Locate the cell with the specified text and output its (X, Y) center coordinate. 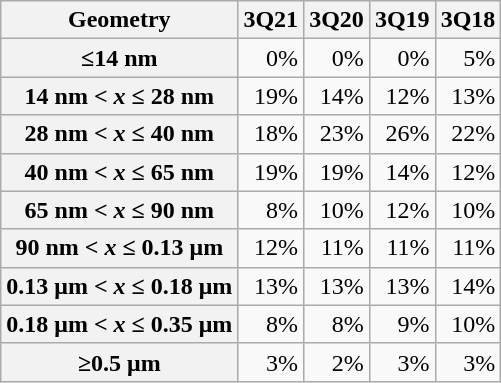
3Q18 (468, 20)
Geometry (120, 20)
26% (402, 134)
23% (337, 134)
3Q19 (402, 20)
90 nm < x ≤ 0.13 μm (120, 248)
3Q20 (337, 20)
28 nm < x ≤ 40 nm (120, 134)
65 nm < x ≤ 90 nm (120, 210)
9% (402, 324)
5% (468, 58)
0.18 μm < x ≤ 0.35 μm (120, 324)
2% (337, 362)
18% (271, 134)
≤14 nm (120, 58)
14 nm < x ≤ 28 nm (120, 96)
≥0.5 μm (120, 362)
22% (468, 134)
0.13 μm < x ≤ 0.18 μm (120, 286)
3Q21 (271, 20)
40 nm < x ≤ 65 nm (120, 172)
